Capture the cell that displays the provided text and extract its [x, y] central coordinate. 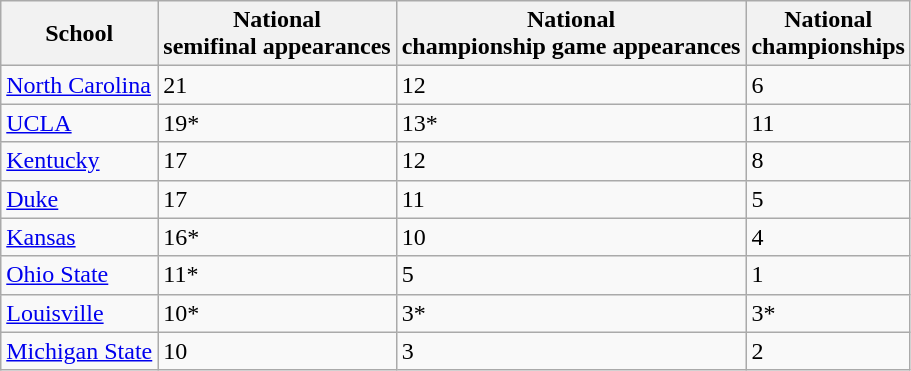
21 [277, 85]
19* [277, 123]
4 [828, 237]
Kentucky [80, 161]
Ohio State [80, 275]
13* [571, 123]
3 [571, 351]
Kansas [80, 237]
North Carolina [80, 85]
Nationalchampionships [828, 34]
6 [828, 85]
Michigan State [80, 351]
11* [277, 275]
2 [828, 351]
10* [277, 313]
16* [277, 237]
Nationalchampionship game appearances [571, 34]
School [80, 34]
UCLA [80, 123]
8 [828, 161]
1 [828, 275]
Duke [80, 199]
Nationalsemifinal appearances [277, 34]
Louisville [80, 313]
